Return the [x, y] coordinate for the center point of the cell that contains the specified text.  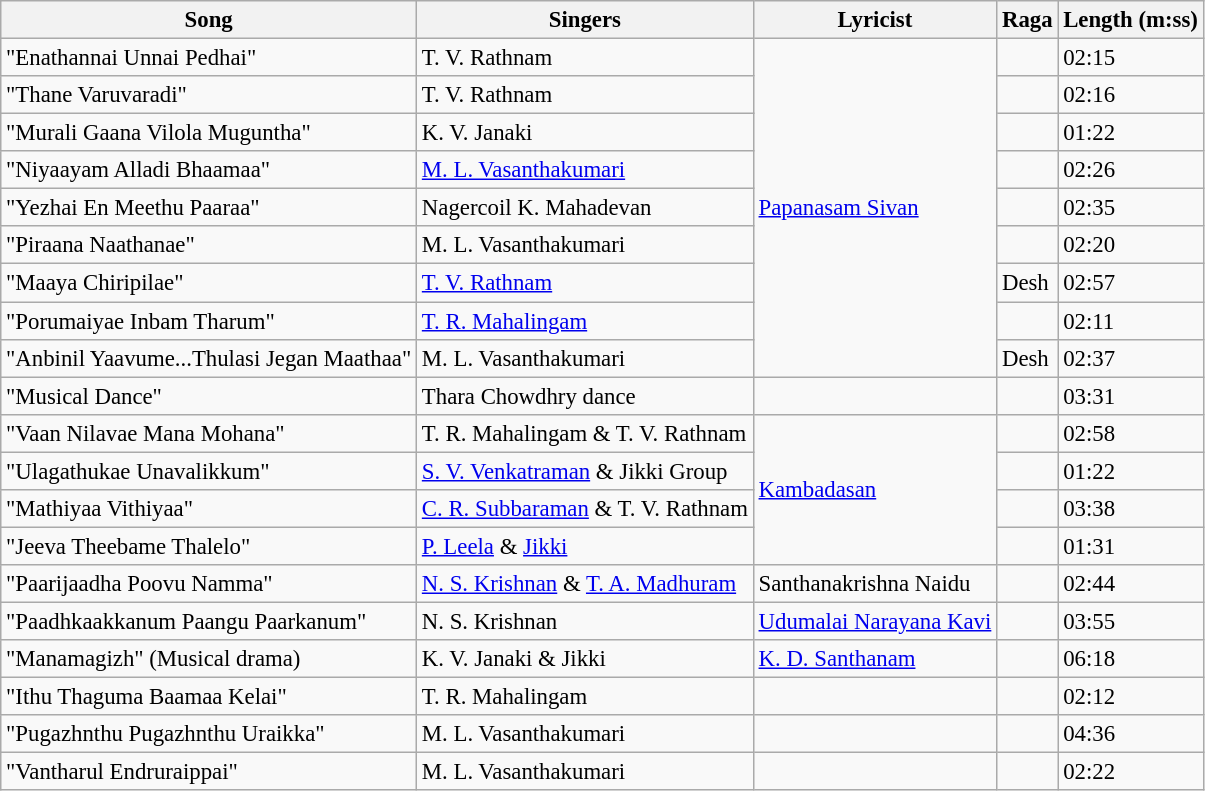
03:31 [1130, 396]
Santhanakrishna Naidu [874, 584]
"Jeeva Theebame Thalelo" [209, 546]
Nagercoil K. Mahadevan [586, 208]
S. V. Venkatraman & Jikki Group [586, 471]
"Ulagathukae Unavalikkum" [209, 471]
"Thane Varuvaradi" [209, 95]
C. R. Subbaraman & T. V. Rathnam [586, 509]
"Mathiyaa Vithiyaa" [209, 509]
T. R. Mahalingam & T. V. Rathnam [586, 433]
Thara Chowdhry dance [586, 396]
"Paadhkaakkanum Paangu Paarkanum" [209, 621]
Song [209, 20]
02:44 [1130, 584]
02:35 [1130, 208]
02:37 [1130, 358]
02:20 [1130, 245]
K. V. Janaki [586, 133]
"Vantharul Endruraippai" [209, 772]
"Murali Gaana Vilola Muguntha" [209, 133]
"Piraana Naathanae" [209, 245]
"Vaan Nilavae Mana Mohana" [209, 433]
02:12 [1130, 697]
Singers [586, 20]
Udumalai Narayana Kavi [874, 621]
N. S. Krishnan [586, 621]
"Paarijaadha Poovu Namma" [209, 584]
02:11 [1130, 321]
Kambadasan [874, 489]
02:16 [1130, 95]
"Ithu Thaguma Baamaa Kelai" [209, 697]
P. Leela & Jikki [586, 546]
"Manamagizh" (Musical drama) [209, 659]
Papanasam Sivan [874, 208]
02:22 [1130, 772]
Lyricist [874, 20]
02:58 [1130, 433]
02:57 [1130, 283]
"Niyaayam Alladi Bhaamaa" [209, 170]
"Maaya Chiripilae" [209, 283]
03:38 [1130, 509]
"Yezhai En Meethu Paaraa" [209, 208]
02:26 [1130, 170]
"Enathannai Unnai Pedhai" [209, 58]
"Porumaiyae Inbam Tharum" [209, 321]
06:18 [1130, 659]
02:15 [1130, 58]
N. S. Krishnan & T. A. Madhuram [586, 584]
03:55 [1130, 621]
K. V. Janaki & Jikki [586, 659]
"Anbinil Yaavume...Thulasi Jegan Maathaa" [209, 358]
Length (m:ss) [1130, 20]
K. D. Santhanam [874, 659]
"Pugazhnthu Pugazhnthu Uraikka" [209, 734]
04:36 [1130, 734]
"Musical Dance" [209, 396]
Raga [1028, 20]
01:31 [1130, 546]
